Output the [x, y] coordinate of the center of the cell containing the given text.  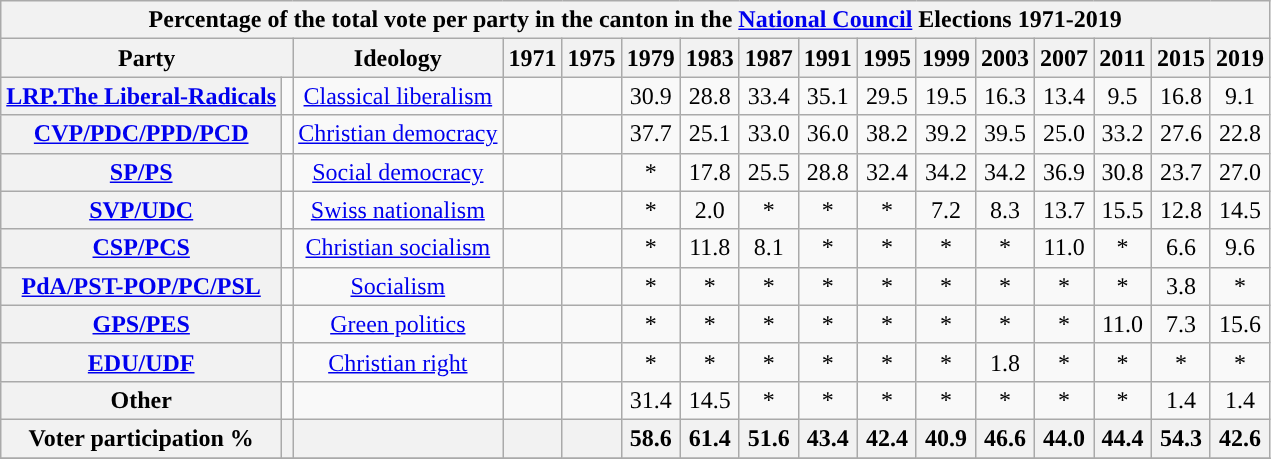
9.5 [1123, 96]
8.3 [1006, 210]
Classical liberalism [398, 96]
PdA/PST-POP/PC/PSL [142, 286]
13.4 [1064, 96]
15.5 [1123, 210]
1991 [828, 58]
17.8 [710, 172]
36.0 [828, 134]
39.5 [1006, 134]
42.4 [886, 438]
40.9 [946, 438]
51.6 [768, 438]
27.0 [1240, 172]
19.5 [946, 96]
38.2 [886, 134]
29.5 [886, 96]
6.6 [1180, 248]
Christian socialism [398, 248]
39.2 [946, 134]
42.6 [1240, 438]
LRP.The Liberal-Radicals [142, 96]
9.6 [1240, 248]
1979 [650, 58]
Green politics [398, 324]
36.9 [1064, 172]
1995 [886, 58]
16.3 [1006, 96]
SVP/UDC [142, 210]
2011 [1123, 58]
9.1 [1240, 96]
25.5 [768, 172]
Party [147, 58]
Other [142, 400]
1971 [532, 58]
CSP/PCS [142, 248]
2003 [1006, 58]
44.0 [1064, 438]
Voter participation % [142, 438]
33.4 [768, 96]
1983 [710, 58]
23.7 [1180, 172]
Swiss nationalism [398, 210]
30.9 [650, 96]
1975 [592, 58]
22.8 [1240, 134]
44.4 [1123, 438]
31.4 [650, 400]
SP/PS [142, 172]
7.2 [946, 210]
Percentage of the total vote per party in the canton in the National Council Elections 1971-2019 [636, 20]
58.6 [650, 438]
2.0 [710, 210]
7.3 [1180, 324]
15.6 [1240, 324]
Ideology [398, 58]
46.6 [1006, 438]
27.6 [1180, 134]
Social democracy [398, 172]
25.0 [1064, 134]
30.8 [1123, 172]
2015 [1180, 58]
12.8 [1180, 210]
33.0 [768, 134]
54.3 [1180, 438]
11.8 [710, 248]
1987 [768, 58]
43.4 [828, 438]
13.7 [1064, 210]
1999 [946, 58]
EDU/UDF [142, 362]
2019 [1240, 58]
GPS/PES [142, 324]
3.8 [1180, 286]
35.1 [828, 96]
37.7 [650, 134]
32.4 [886, 172]
61.4 [710, 438]
Christian democracy [398, 134]
16.8 [1180, 96]
2007 [1064, 58]
1.8 [1006, 362]
25.1 [710, 134]
33.2 [1123, 134]
Christian right [398, 362]
Socialism [398, 286]
8.1 [768, 248]
CVP/PDC/PPD/PCD [142, 134]
